Find where the given text appears and provide that cell's center as [X, Y] coordinate. 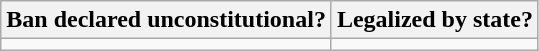
Ban declared unconstitutional? [166, 20]
Legalized by state? [434, 20]
